Provide the (x, y) coordinate of the cell's center where the given text is located.  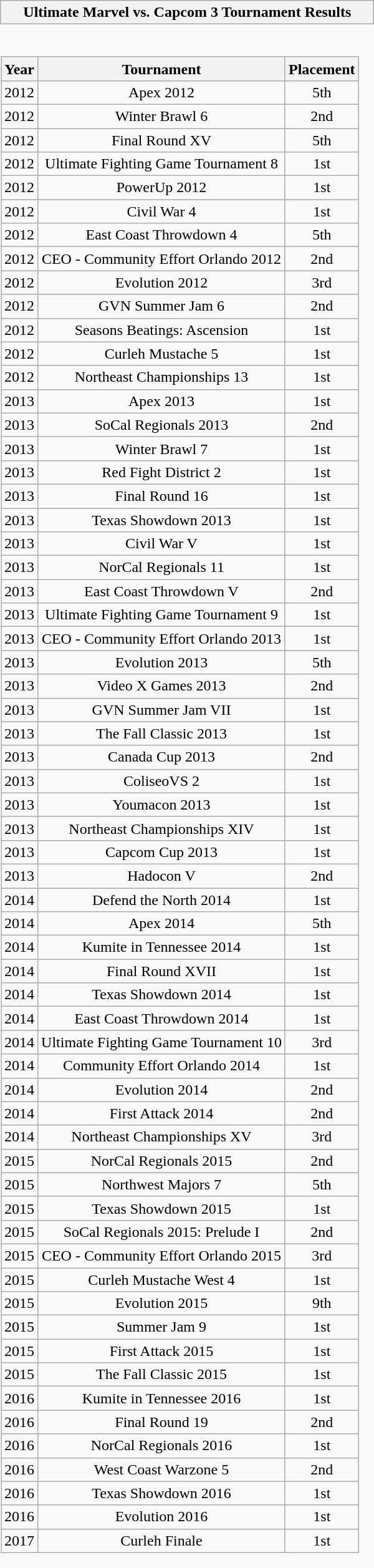
Texas Showdown 2013 (162, 520)
CEO - Community Effort Orlando 2012 (162, 259)
Northeast Championships XIV (162, 828)
Ultimate Marvel vs. Capcom 3 Tournament Results (187, 12)
Civil War 4 (162, 211)
Final Round XV (162, 140)
East Coast Throwdown V (162, 591)
Curleh Mustache West 4 (162, 1279)
Texas Showdown 2015 (162, 1208)
The Fall Classic 2015 (162, 1375)
Seasons Beatings: Ascension (162, 330)
Winter Brawl 7 (162, 448)
Placement (322, 69)
Youmacon 2013 (162, 805)
Curleh Finale (162, 1541)
East Coast Throwdown 2014 (162, 1019)
Winter Brawl 6 (162, 116)
GVN Summer Jam VII (162, 710)
SoCal Regionals 2015: Prelude I (162, 1232)
Ultimate Fighting Game Tournament 8 (162, 164)
NorCal Regionals 2015 (162, 1161)
Hadocon V (162, 876)
Year (20, 69)
CEO - Community Effort Orlando 2015 (162, 1256)
Civil War V (162, 544)
Capcom Cup 2013 (162, 852)
CEO - Community Effort Orlando 2013 (162, 639)
Apex 2013 (162, 401)
NorCal Regionals 2016 (162, 1446)
Northeast Championships 13 (162, 377)
Texas Showdown 2016 (162, 1493)
Kumite in Tennessee 2014 (162, 947)
Evolution 2015 (162, 1304)
PowerUp 2012 (162, 188)
Defend the North 2014 (162, 900)
Final Round 19 (162, 1422)
SoCal Regionals 2013 (162, 425)
Video X Games 2013 (162, 686)
The Fall Classic 2013 (162, 733)
Northwest Majors 7 (162, 1184)
West Coast Warzone 5 (162, 1469)
First Attack 2014 (162, 1113)
Community Effort Orlando 2014 (162, 1066)
Apex 2014 (162, 924)
Evolution 2014 (162, 1090)
Tournament (162, 69)
Red Fight District 2 (162, 472)
Kumite in Tennessee 2016 (162, 1398)
Evolution 2016 (162, 1517)
Ultimate Fighting Game Tournament 10 (162, 1042)
Curleh Mustache 5 (162, 354)
First Attack 2015 (162, 1351)
9th (322, 1304)
Apex 2012 (162, 92)
Texas Showdown 2014 (162, 995)
Ultimate Fighting Game Tournament 9 (162, 615)
East Coast Throwdown 4 (162, 235)
2017 (20, 1541)
Evolution 2013 (162, 662)
Canada Cup 2013 (162, 757)
GVN Summer Jam 6 (162, 306)
Final Round 16 (162, 496)
NorCal Regionals 11 (162, 568)
Northeast Championships XV (162, 1137)
ColiseoVS 2 (162, 781)
Summer Jam 9 (162, 1327)
Evolution 2012 (162, 283)
Final Round XVII (162, 971)
